Return the [X, Y] coordinate for the center point of the cell that contains the specified text.  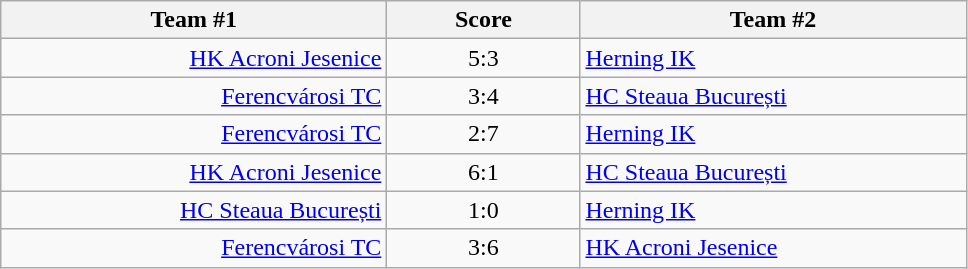
3:6 [484, 248]
Team #2 [773, 20]
Team #1 [194, 20]
Score [484, 20]
6:1 [484, 172]
2:7 [484, 134]
1:0 [484, 210]
3:4 [484, 96]
5:3 [484, 58]
